Extract the (X, Y) coordinate from the center of the cell holding the provided text.  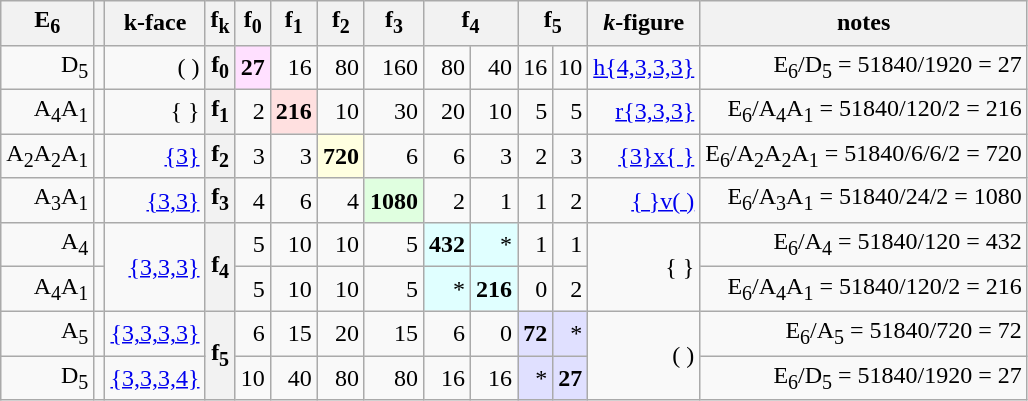
k-face (155, 23)
{3} (155, 156)
E6 (48, 23)
A2A2A1 (48, 156)
30 (394, 111)
{3}x{ } (644, 156)
k-figure (644, 23)
fk (220, 23)
{3,3,3,3} (155, 333)
{3,3,3} (155, 266)
A5 (48, 333)
E6/A4 = 51840/120 = 432 (864, 244)
432 (446, 244)
{3,3,3,4} (155, 378)
E6/A2A2A1 = 51840/6/6/2 = 720 (864, 156)
160 (394, 67)
E6/A3A1 = 51840/24/2 = 1080 (864, 200)
A4 (48, 244)
{3,3} (155, 200)
{ }v( ) (644, 200)
A3A1 (48, 200)
r{3,3,3} (644, 111)
E6/A5 = 51840/720 = 72 (864, 333)
72 (536, 333)
720 (340, 156)
notes (864, 23)
h{4,3,3,3} (644, 67)
1080 (394, 200)
